Find where the given text appears and provide that cell's center as [x, y] coordinate. 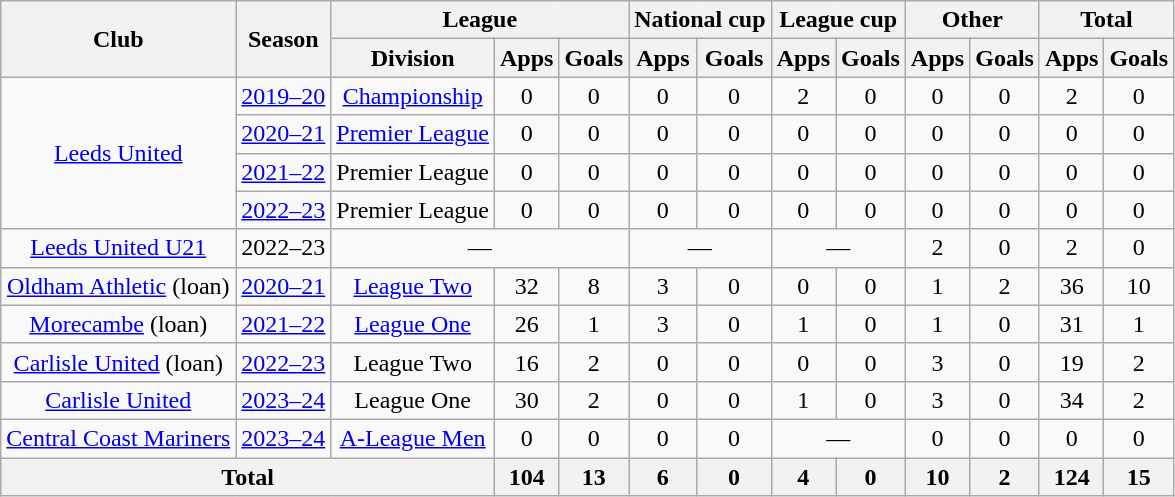
32 [526, 286]
Morecambe (loan) [118, 324]
Club [118, 39]
Carlisle United [118, 400]
League [480, 20]
15 [1139, 477]
13 [594, 477]
League cup [838, 20]
8 [594, 286]
Central Coast Mariners [118, 438]
Leeds United [118, 153]
6 [663, 477]
A-League Men [413, 438]
Oldham Athletic (loan) [118, 286]
31 [1071, 324]
Season [284, 39]
16 [526, 362]
34 [1071, 400]
30 [526, 400]
104 [526, 477]
2019–20 [284, 96]
National cup [700, 20]
Division [413, 58]
19 [1071, 362]
36 [1071, 286]
Championship [413, 96]
Leeds United U21 [118, 248]
124 [1071, 477]
26 [526, 324]
Other [972, 20]
Carlisle United (loan) [118, 362]
4 [803, 477]
